Pinpoint the cell where the given text exists, returning its [x, y] midpoint coordinate. 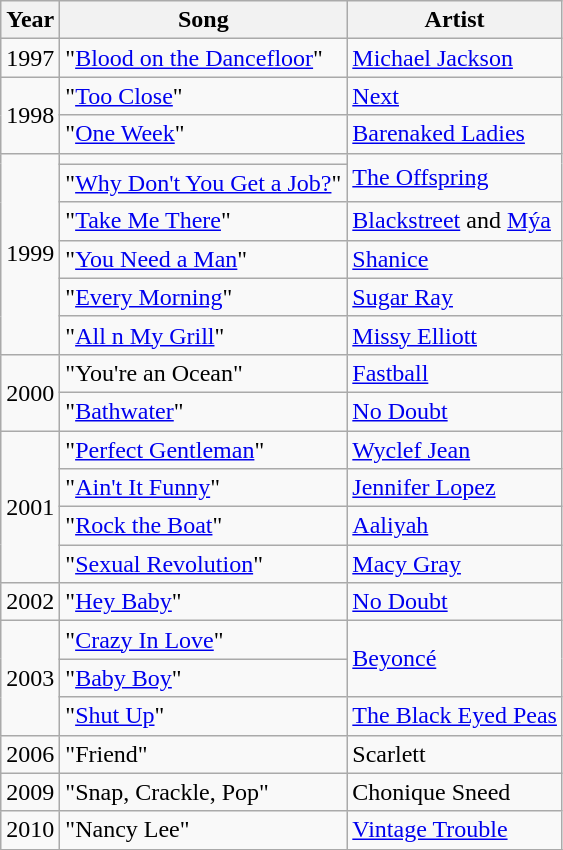
Jennifer Lopez [455, 488]
The Black Eyed Peas [455, 716]
Fastball [455, 373]
Shanice [455, 259]
Macy Gray [455, 564]
Beyoncé [455, 659]
Song [204, 20]
"Too Close" [204, 96]
"Shut Up" [204, 716]
"Blood on the Dancefloor" [204, 58]
Next [455, 96]
Blackstreet and Mýa [455, 221]
Missy Elliott [455, 335]
Barenaked Ladies [455, 134]
"One Week" [204, 134]
Chonique Sneed [455, 792]
"Hey Baby" [204, 602]
Michael Jackson [455, 58]
"All n My Grill" [204, 335]
"Crazy In Love" [204, 640]
"Perfect Gentleman" [204, 449]
"Every Morning" [204, 297]
"Snap, Crackle, Pop" [204, 792]
The Offspring [455, 178]
"Why Don't You Get a Job?" [204, 183]
1997 [30, 58]
Year [30, 20]
"Rock the Boat" [204, 526]
1999 [30, 254]
2001 [30, 506]
Wyclef Jean [455, 449]
"Bathwater" [204, 411]
2000 [30, 392]
"You Need a Man" [204, 259]
"Baby Boy" [204, 678]
2006 [30, 754]
Aaliyah [455, 526]
Artist [455, 20]
"Sexual Revolution" [204, 564]
1998 [30, 115]
"Ain't It Funny" [204, 488]
"Nancy Lee" [204, 830]
"You're an Ocean" [204, 373]
2010 [30, 830]
"Take Me There" [204, 221]
Scarlett [455, 754]
2009 [30, 792]
Vintage Trouble [455, 830]
2002 [30, 602]
2003 [30, 678]
"Friend" [204, 754]
Sugar Ray [455, 297]
